For the text-containing cell, return its midpoint in [x, y] coordinate format. 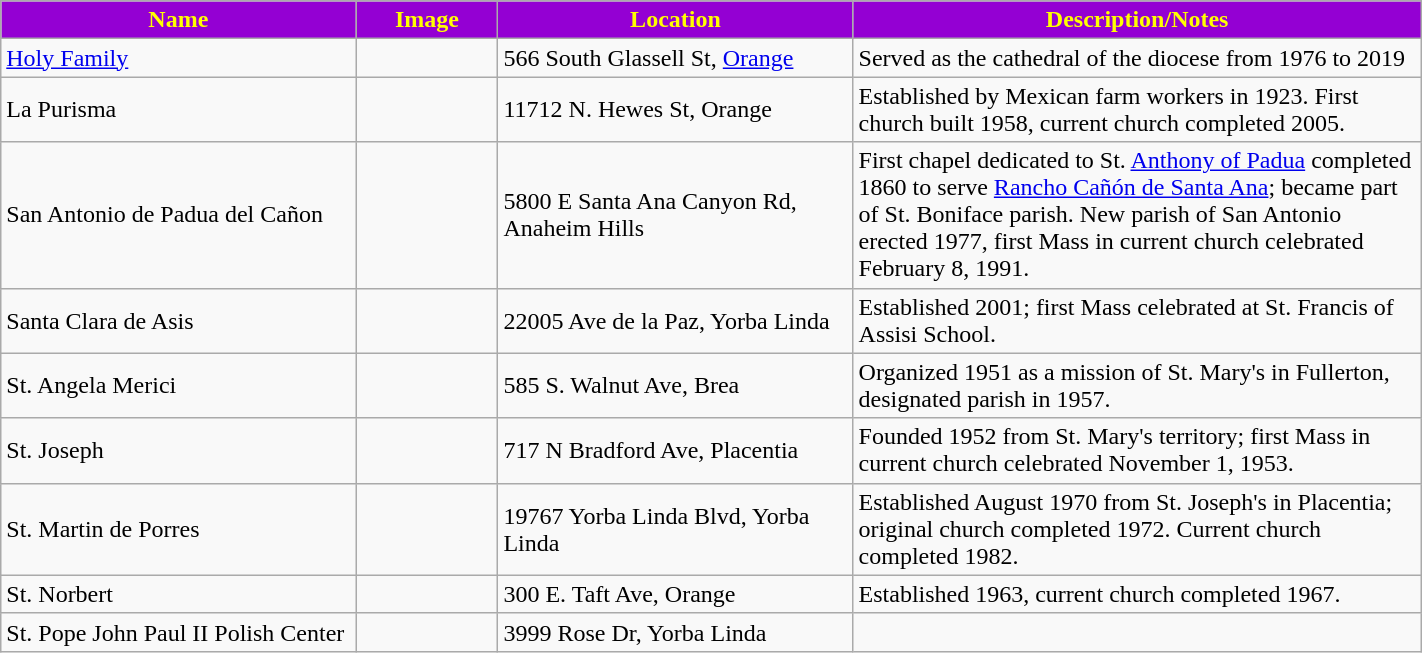
St. Joseph [178, 450]
300 E. Taft Ave, Orange [676, 594]
Founded 1952 from St. Mary's territory; first Mass in current church celebrated November 1, 1953. [1137, 450]
St. Pope John Paul II Polish Center [178, 632]
St. Martin de Porres [178, 529]
717 N Bradford Ave, Placentia [676, 450]
22005 Ave de la Paz, Yorba Linda [676, 320]
566 South Glassell St, Orange [676, 58]
Established 2001; first Mass celebrated at St. Francis of Assisi School. [1137, 320]
Established 1963, current church completed 1967. [1137, 594]
585 S. Walnut Ave, Brea [676, 386]
Santa Clara de Asis [178, 320]
Holy Family [178, 58]
Organized 1951 as a mission of St. Mary's in Fullerton, designated parish in 1957. [1137, 386]
5800 E Santa Ana Canyon Rd, Anaheim Hills [676, 215]
Description/Notes [1137, 20]
19767 Yorba Linda Blvd, Yorba Linda [676, 529]
San Antonio de Padua del Cañon [178, 215]
3999 Rose Dr, Yorba Linda [676, 632]
St. Angela Merici [178, 386]
Image [427, 20]
Name [178, 20]
Location [676, 20]
Served as the cathedral of the diocese from 1976 to 2019 [1137, 58]
St. Norbert [178, 594]
11712 N. Hewes St, Orange [676, 110]
Established by Mexican farm workers in 1923. First church built 1958, current church completed 2005. [1137, 110]
Established August 1970 from St. Joseph's in Placentia; original church completed 1972. Current church completed 1982. [1137, 529]
La Purisma [178, 110]
